Return the (X, Y) coordinate for the center point of the cell that contains the specified text.  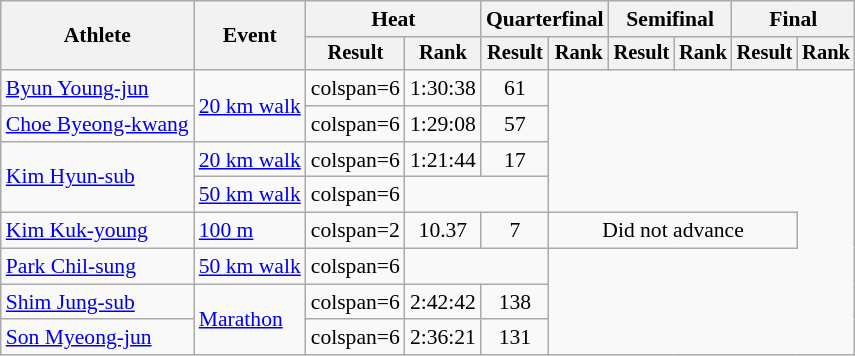
Kim Hyun-sub (98, 178)
10.37 (443, 231)
Quarterfinal (545, 19)
Byun Young-jun (98, 88)
131 (515, 338)
1:30:38 (443, 88)
Kim Kuk-young (98, 231)
1:21:44 (443, 160)
Son Myeong-jun (98, 338)
Heat (394, 19)
Did not advance (673, 231)
Park Chil-sung (98, 267)
7 (515, 231)
17 (515, 160)
2:42:42 (443, 302)
Choe Byeong-kwang (98, 124)
Event (250, 36)
colspan=2 (356, 231)
61 (515, 88)
Marathon (250, 320)
2:36:21 (443, 338)
Semifinal (670, 19)
57 (515, 124)
Final (794, 19)
Athlete (98, 36)
Shim Jung-sub (98, 302)
100 m (250, 231)
138 (515, 302)
1:29:08 (443, 124)
